Extract the [x, y] coordinate from the center of the cell holding the provided text.  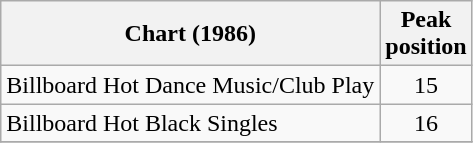
Chart (1986) [190, 34]
15 [426, 85]
16 [426, 123]
Peakposition [426, 34]
Billboard Hot Dance Music/Club Play [190, 85]
Billboard Hot Black Singles [190, 123]
